Pinpoint the cell where the given text exists, returning its (X, Y) midpoint coordinate. 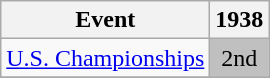
1938 (240, 20)
U.S. Championships (106, 58)
Event (106, 20)
2nd (240, 58)
